Capture the cell that displays the provided text and extract its (X, Y) central coordinate. 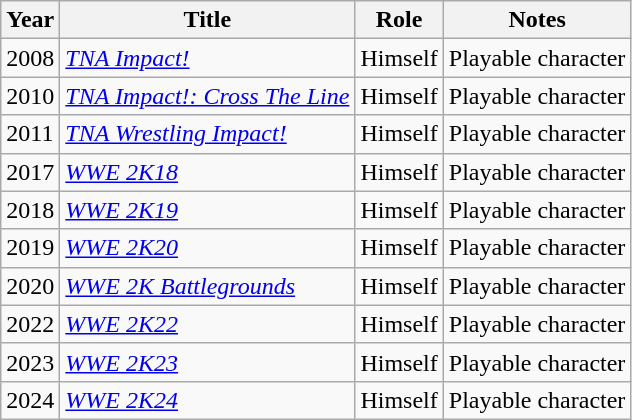
2017 (30, 172)
Role (399, 20)
WWE 2K22 (208, 324)
2024 (30, 400)
2008 (30, 58)
2018 (30, 210)
TNA Wrestling Impact! (208, 134)
2023 (30, 362)
TNA Impact!: Cross The Line (208, 96)
Year (30, 20)
Notes (537, 20)
WWE 2K20 (208, 248)
WWE 2K Battlegrounds (208, 286)
2022 (30, 324)
2011 (30, 134)
2020 (30, 286)
TNA Impact! (208, 58)
Title (208, 20)
WWE 2K23 (208, 362)
2010 (30, 96)
WWE 2K24 (208, 400)
WWE 2K19 (208, 210)
WWE 2K18 (208, 172)
2019 (30, 248)
